Find where the given text appears and provide that cell's center as (X, Y) coordinate. 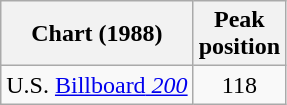
U.S. Billboard 200 (97, 85)
118 (239, 85)
Peakposition (239, 34)
Chart (1988) (97, 34)
